Pinpoint the cell where the given text exists, returning its [x, y] midpoint coordinate. 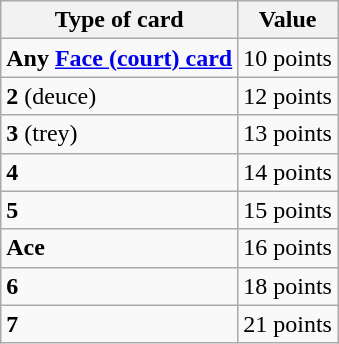
Value [288, 20]
14 points [288, 172]
3 (trey) [120, 134]
Any Face (court) card [120, 58]
Type of card [120, 20]
12 points [288, 96]
4 [120, 172]
16 points [288, 248]
10 points [288, 58]
6 [120, 286]
2 (deuce) [120, 96]
5 [120, 210]
13 points [288, 134]
18 points [288, 286]
Ace [120, 248]
21 points [288, 324]
7 [120, 324]
15 points [288, 210]
